Locate the cell with the specified text and output its (x, y) center coordinate. 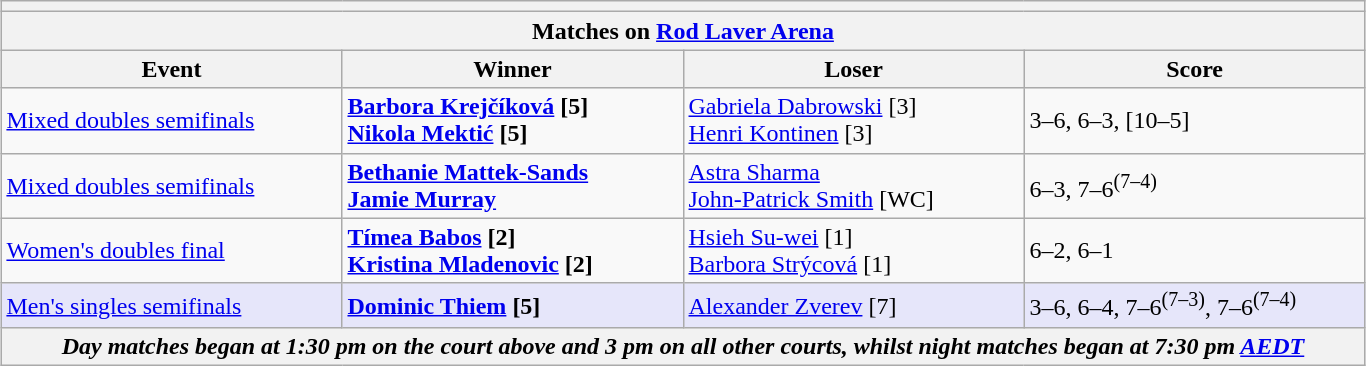
Astra Sharma John-Patrick Smith [WC] (854, 186)
Men's singles semifinals (172, 306)
Alexander Zverev [7] (854, 306)
Event (172, 69)
3–6, 6–3, [10–5] (1194, 120)
6–2, 6–1 (1194, 250)
3–6, 6–4, 7–6(7–3), 7–6(7–4) (1194, 306)
Score (1194, 69)
Matches on Rod Laver Arena (683, 31)
Gabriela Dabrowski [3] Henri Kontinen [3] (854, 120)
Barbora Krejčíková [5] Nikola Mektić [5] (512, 120)
Hsieh Su-wei [1] Barbora Strýcová [1] (854, 250)
Loser (854, 69)
Tímea Babos [2] Kristina Mladenovic [2] (512, 250)
Bethanie Mattek-Sands Jamie Murray (512, 186)
Dominic Thiem [5] (512, 306)
Winner (512, 69)
Day matches began at 1:30 pm on the court above and 3 pm on all other courts, whilst night matches began at 7:30 pm AEDT (683, 347)
6–3, 7–6(7–4) (1194, 186)
Women's doubles final (172, 250)
